Detect which cell encompasses the target text, then output its [X, Y] center coordinate. 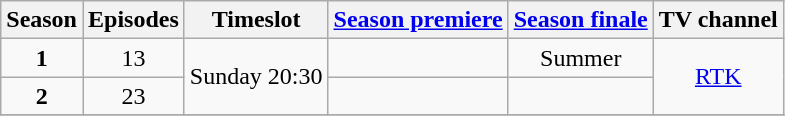
Episodes [133, 20]
Summer [580, 58]
TV channel [718, 20]
Timeslot [256, 20]
13 [133, 58]
Sunday 20:30 [256, 77]
Season premiere [418, 20]
Season [42, 20]
1 [42, 58]
23 [133, 96]
RTK [718, 77]
Season finale [580, 20]
2 [42, 96]
